Find where the given text appears and provide that cell's center as [x, y] coordinate. 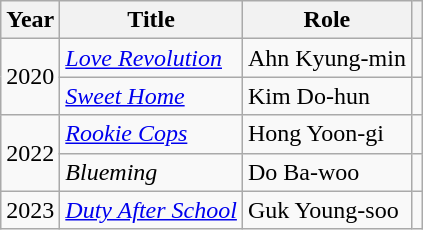
Love Revolution [152, 58]
Do Ba-woo [326, 172]
Kim Do-hun [326, 96]
2020 [30, 77]
Ahn Kyung-min [326, 58]
Blueming [152, 172]
2022 [30, 153]
Sweet Home [152, 96]
Rookie Cops [152, 134]
Hong Yoon-gi [326, 134]
Role [326, 20]
Guk Young-soo [326, 210]
Duty After School [152, 210]
Year [30, 20]
2023 [30, 210]
Title [152, 20]
